Capture the cell that displays the provided text and extract its (x, y) central coordinate. 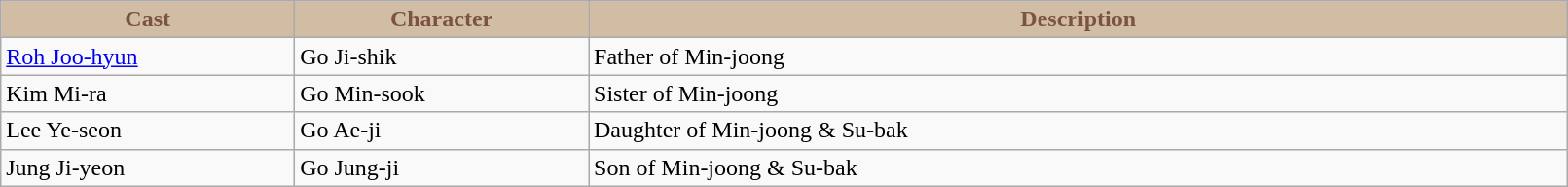
Cast (148, 19)
Description (1077, 19)
Daughter of Min-joong & Su-bak (1077, 131)
Go Min-sook (442, 93)
Lee Ye-seon (148, 131)
Jung Ji-yeon (148, 168)
Father of Min-joong (1077, 56)
Kim Mi-ra (148, 93)
Go Ji-shik (442, 56)
Character (442, 19)
Go Ae-ji (442, 131)
Roh Joo-hyun (148, 56)
Go Jung-ji (442, 168)
Son of Min-joong & Su-bak (1077, 168)
Sister of Min-joong (1077, 93)
